Extract the [X, Y] coordinate from the center of the cell holding the provided text.  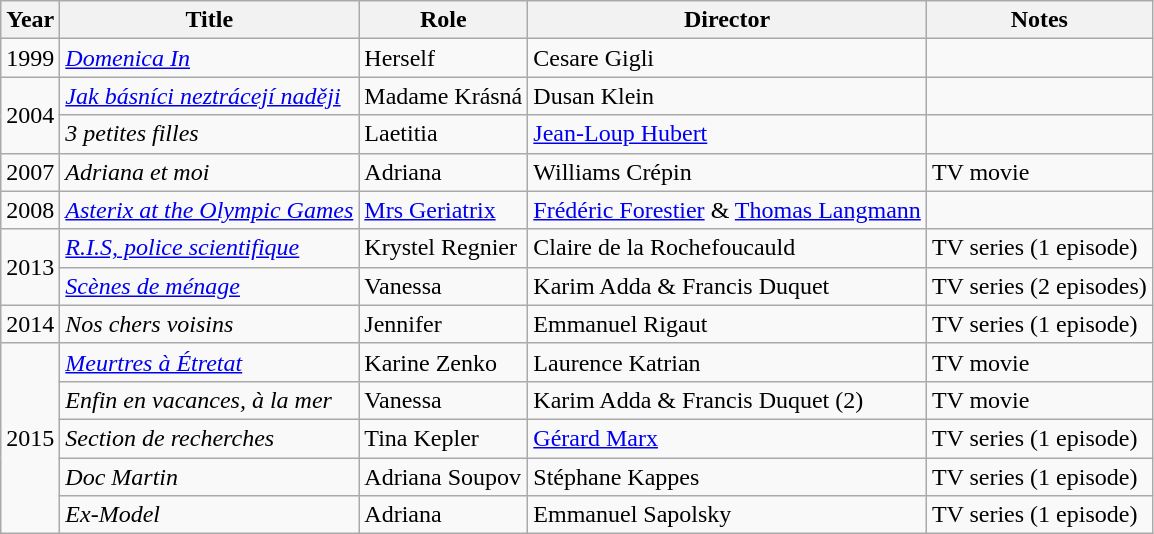
Jean-Loup Hubert [728, 134]
Director [728, 20]
Title [210, 20]
Madame Krásná [444, 96]
2004 [30, 115]
Jennifer [444, 324]
Role [444, 20]
Karim Adda & Francis Duquet [728, 286]
Williams Crépin [728, 172]
Krystel Regnier [444, 248]
Gérard Marx [728, 438]
1999 [30, 58]
Emmanuel Rigaut [728, 324]
2015 [30, 438]
TV series (2 episodes) [1039, 286]
Doc Martin [210, 477]
Domenica In [210, 58]
Cesare Gigli [728, 58]
Adriana Soupov [444, 477]
Karine Zenko [444, 362]
R.I.S, police scientifique [210, 248]
Mrs Geriatrix [444, 210]
Year [30, 20]
Ex-Model [210, 515]
Asterix at the Olympic Games [210, 210]
Adriana et moi [210, 172]
Frédéric Forestier & Thomas Langmann [728, 210]
Tina Kepler [444, 438]
Enfin en vacances, à la mer [210, 400]
Laetitia [444, 134]
Jak básníci neztrácejí naději [210, 96]
Stéphane Kappes [728, 477]
Meurtres à Étretat [210, 362]
Section de recherches [210, 438]
Emmanuel Sapolsky [728, 515]
Karim Adda & Francis Duquet (2) [728, 400]
2013 [30, 267]
Laurence Katrian [728, 362]
2014 [30, 324]
3 petites filles [210, 134]
Dusan Klein [728, 96]
Scènes de ménage [210, 286]
2007 [30, 172]
2008 [30, 210]
Claire de la Rochefoucauld [728, 248]
Notes [1039, 20]
Nos chers voisins [210, 324]
Herself [444, 58]
